Find where the given text appears and provide that cell's center as (x, y) coordinate. 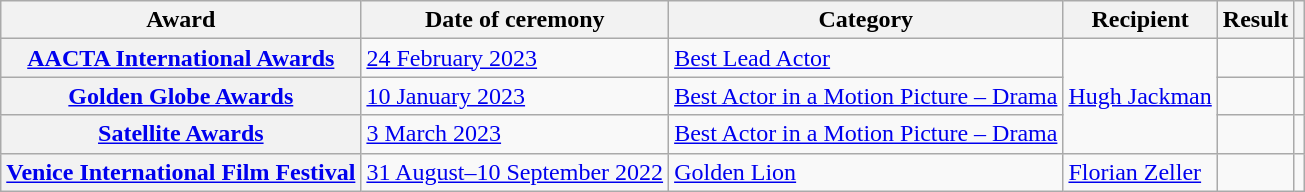
3 March 2023 (515, 134)
Venice International Film Festival (181, 172)
Golden Globe Awards (181, 96)
AACTA International Awards (181, 58)
Result (1255, 20)
31 August–10 September 2022 (515, 172)
Golden Lion (866, 172)
Award (181, 20)
Recipient (1140, 20)
Satellite Awards (181, 134)
Hugh Jackman (1140, 96)
10 January 2023 (515, 96)
Florian Zeller (1140, 172)
24 February 2023 (515, 58)
Best Lead Actor (866, 58)
Category (866, 20)
Date of ceremony (515, 20)
